Determine the [x, y] coordinate at the center of the cell enclosing the given text.  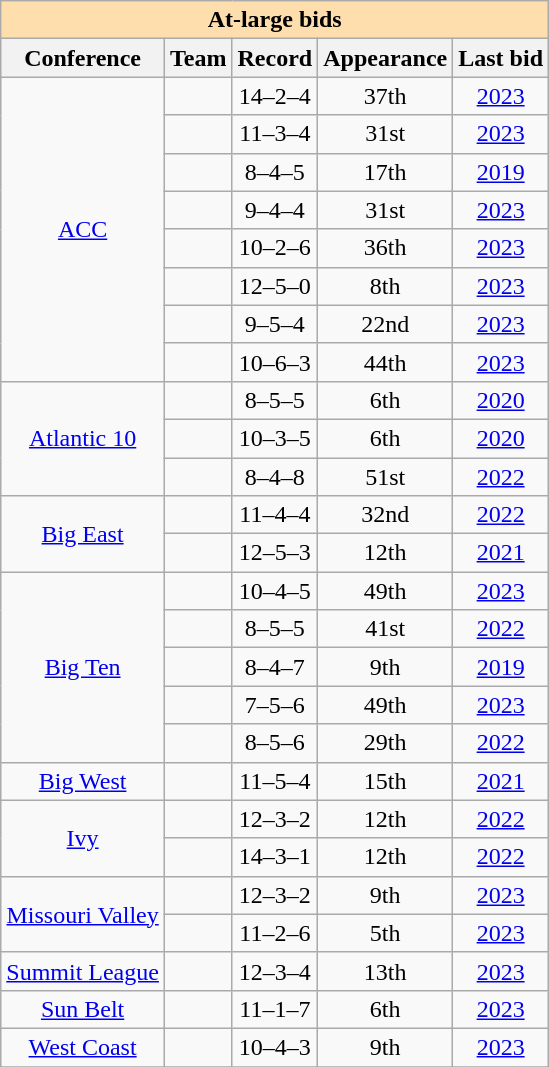
7–5–6 [275, 705]
Summit League [83, 971]
Ivy [83, 838]
14–2–4 [275, 96]
Missouri Valley [83, 914]
Big East [83, 534]
9–4–4 [275, 210]
10–3–5 [275, 438]
8–4–7 [275, 667]
36th [386, 248]
At-large bids [275, 20]
8–5–6 [275, 743]
22nd [386, 324]
29th [386, 743]
10–4–3 [275, 1047]
13th [386, 971]
51st [386, 477]
44th [386, 362]
8–4–5 [275, 172]
15th [386, 781]
14–3–1 [275, 857]
Record [275, 58]
9–5–4 [275, 324]
11–1–7 [275, 1009]
11–5–4 [275, 781]
12–5–0 [275, 286]
Atlantic 10 [83, 438]
Team [198, 58]
West Coast [83, 1047]
12–5–3 [275, 553]
Appearance [386, 58]
10–6–3 [275, 362]
Last bid [501, 58]
10–4–5 [275, 591]
Big Ten [83, 667]
Conference [83, 58]
11–2–6 [275, 933]
ACC [83, 229]
10–2–6 [275, 248]
11–4–4 [275, 515]
12–3–4 [275, 971]
37th [386, 96]
8th [386, 286]
5th [386, 933]
41st [386, 629]
32nd [386, 515]
11–3–4 [275, 134]
17th [386, 172]
Big West [83, 781]
8–4–8 [275, 477]
Sun Belt [83, 1009]
